Extract the [x, y] coordinate from the center of the cell holding the provided text.  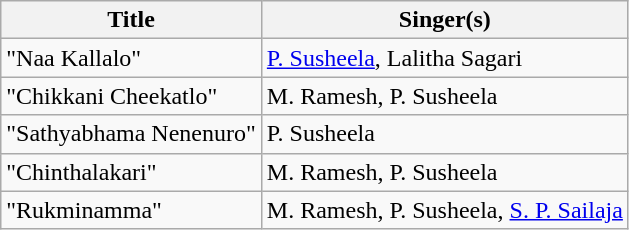
P. Susheela [444, 134]
"Chinthalakari" [132, 172]
Title [132, 20]
"Chikkani Cheekatlo" [132, 96]
"Naa Kallalo" [132, 58]
Singer(s) [444, 20]
M. Ramesh, P. Susheela, S. P. Sailaja [444, 210]
"Sathyabhama Nenenuro" [132, 134]
"Rukminamma" [132, 210]
P. Susheela, Lalitha Sagari [444, 58]
